Locate the cell with the specified text and output its (X, Y) center coordinate. 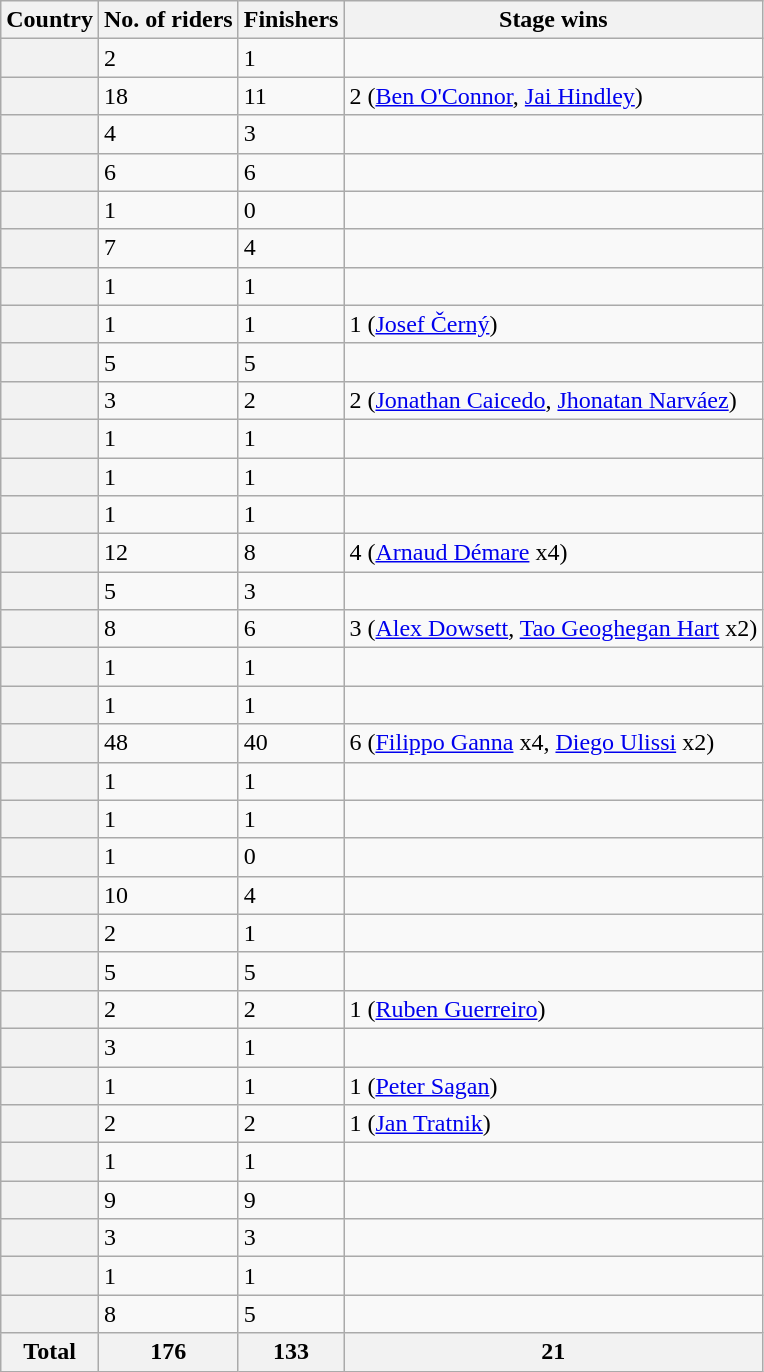
Total (50, 1352)
2 (Ben O'Connor, Jai Hindley) (554, 96)
2 (Jonathan Caicedo, Jhonatan Narváez) (554, 400)
4 (Arnaud Démare x4) (554, 553)
7 (168, 248)
3 (Alex Dowsett, Tao Geoghegan Hart x2) (554, 629)
18 (168, 96)
48 (168, 743)
Stage wins (554, 20)
21 (554, 1352)
6 (Filippo Ganna x4, Diego Ulissi x2) (554, 743)
12 (168, 553)
1 (Jan Tratnik) (554, 1124)
133 (291, 1352)
40 (291, 743)
Country (50, 20)
10 (168, 895)
11 (291, 96)
1 (Ruben Guerreiro) (554, 1009)
Finishers (291, 20)
1 (Josef Černý) (554, 324)
No. of riders (168, 20)
1 (Peter Sagan) (554, 1085)
176 (168, 1352)
